Capture the cell that displays the provided text and extract its [X, Y] central coordinate. 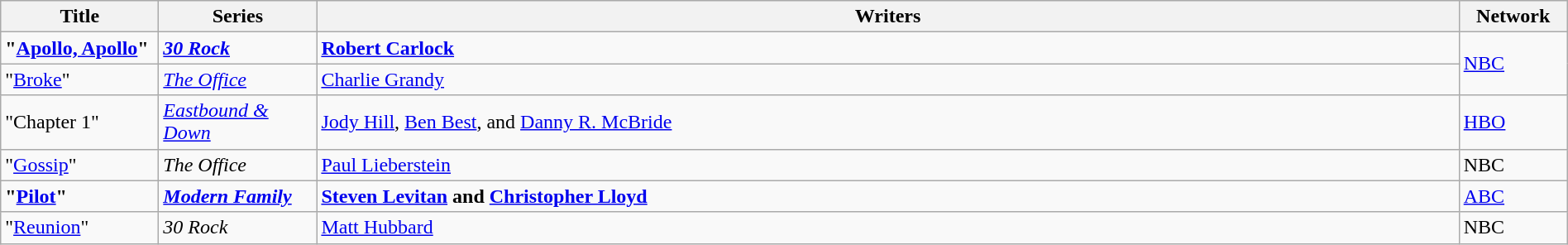
HBO [1513, 122]
Matt Hubbard [888, 228]
Steven Levitan and Christopher Lloyd [888, 196]
Writers [888, 17]
ABC [1513, 196]
Modern Family [238, 196]
Paul Lieberstein [888, 165]
"Pilot" [79, 196]
Series [238, 17]
"Apollo, Apollo" [79, 48]
"Gossip" [79, 165]
Title [79, 17]
"Chapter 1" [79, 122]
Robert Carlock [888, 48]
"Broke" [79, 79]
Charlie Grandy [888, 79]
Jody Hill, Ben Best, and Danny R. McBride [888, 122]
Eastbound & Down [238, 122]
Network [1513, 17]
"Reunion" [79, 228]
